Locate the cell with the specified text and output its (X, Y) center coordinate. 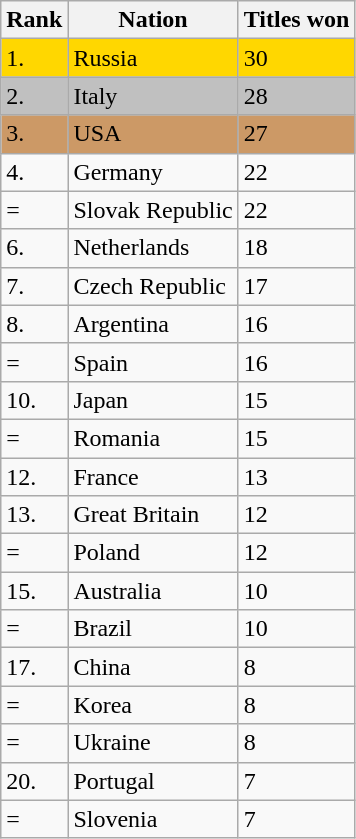
1. (34, 58)
Australia (153, 591)
Italy (153, 96)
13. (34, 515)
Slovenia (153, 819)
4. (34, 172)
Rank (34, 20)
USA (153, 134)
Poland (153, 553)
Titles won (296, 20)
France (153, 477)
Germany (153, 172)
Argentina (153, 324)
30 (296, 58)
Nation (153, 20)
Russia (153, 58)
Ukraine (153, 743)
20. (34, 781)
Brazil (153, 629)
28 (296, 96)
China (153, 667)
6. (34, 248)
Czech Republic (153, 286)
Slovak Republic (153, 210)
10. (34, 400)
12. (34, 477)
Great Britain (153, 515)
Spain (153, 362)
27 (296, 134)
7. (34, 286)
2. (34, 96)
15. (34, 591)
17. (34, 667)
8. (34, 324)
Romania (153, 438)
3. (34, 134)
Netherlands (153, 248)
Japan (153, 400)
Portugal (153, 781)
17 (296, 286)
13 (296, 477)
Korea (153, 705)
18 (296, 248)
